Provide the [X, Y] coordinate of the cell's center where the given text is located.  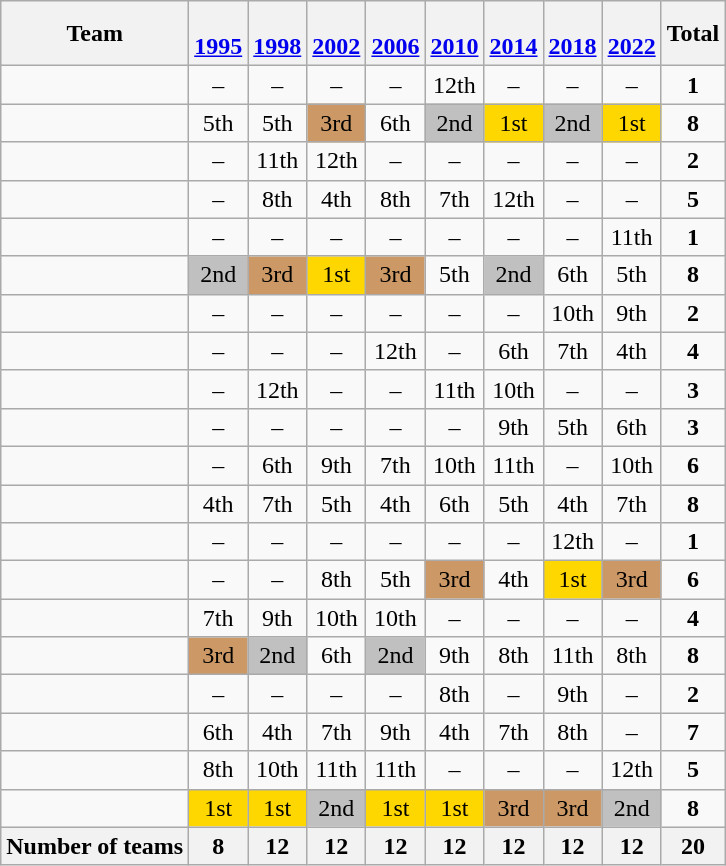
1998 [278, 34]
2010 [454, 34]
Team [95, 34]
7 [693, 732]
2014 [514, 34]
Number of teams [95, 846]
2006 [396, 34]
2022 [632, 34]
2002 [336, 34]
Total [693, 34]
20 [693, 846]
2018 [572, 34]
1995 [218, 34]
